Identify which cell holds the provided text, then report its (x, y) central coordinate. 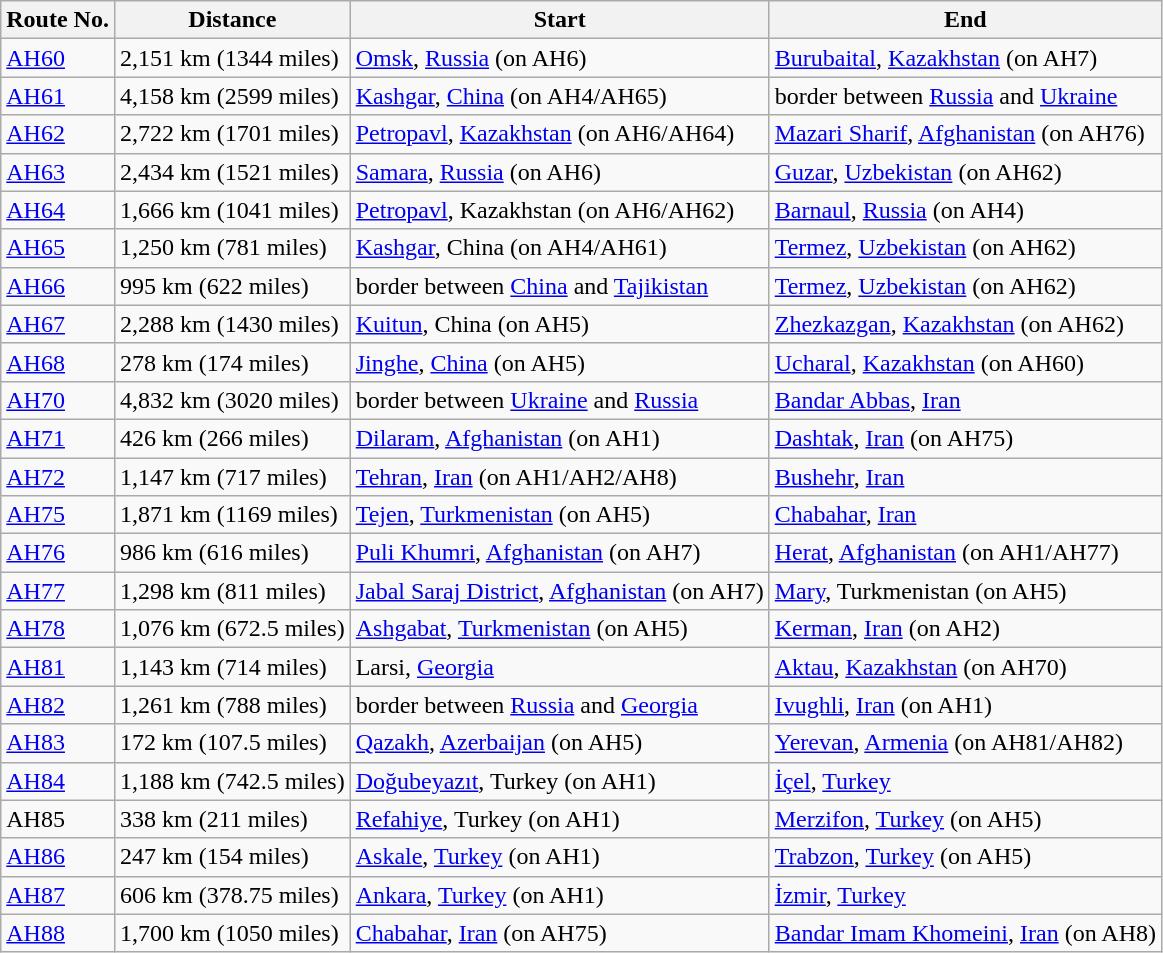
AH66 (58, 286)
Kuitun, China (on AH5) (560, 324)
AH71 (58, 438)
AH61 (58, 96)
1,143 km (714 miles) (232, 667)
Zhezkazgan, Kazakhstan (on AH62) (965, 324)
AH75 (58, 515)
Jabal Saraj District, Afghanistan (on AH7) (560, 591)
AH85 (58, 819)
AH83 (58, 743)
1,298 km (811 miles) (232, 591)
247 km (154 miles) (232, 857)
border between Ukraine and Russia (560, 400)
1,188 km (742.5 miles) (232, 781)
1,871 km (1169 miles) (232, 515)
Chabahar, Iran (965, 515)
Ankara, Turkey (on AH1) (560, 895)
border between Russia and Ukraine (965, 96)
Distance (232, 20)
Barnaul, Russia (on AH4) (965, 210)
606 km (378.75 miles) (232, 895)
1,076 km (672.5 miles) (232, 629)
Ucharal, Kazakhstan (on AH60) (965, 362)
Kashgar, China (on AH4/AH61) (560, 248)
Yerevan, Armenia (on AH81/AH82) (965, 743)
278 km (174 miles) (232, 362)
İçel, Turkey (965, 781)
Bandar Imam Khomeini, Iran (on AH8) (965, 933)
AH72 (58, 477)
AH77 (58, 591)
AH65 (58, 248)
border between China and Tajikistan (560, 286)
172 km (107.5 miles) (232, 743)
Omsk, Russia (on AH6) (560, 58)
AH63 (58, 172)
Qazakh, Azerbaijan (on AH5) (560, 743)
AH87 (58, 895)
Chabahar, Iran (on AH75) (560, 933)
Petropavl, Kazakhstan (on AH6/AH62) (560, 210)
Ashgabat, Turkmenistan (on AH5) (560, 629)
Kerman, Iran (on AH2) (965, 629)
AH81 (58, 667)
1,666 km (1041 miles) (232, 210)
2,722 km (1701 miles) (232, 134)
Guzar, Uzbekistan (on AH62) (965, 172)
4,832 km (3020 miles) (232, 400)
AH60 (58, 58)
Start (560, 20)
2,434 km (1521 miles) (232, 172)
AH84 (58, 781)
1,700 km (1050 miles) (232, 933)
Samara, Russia (on AH6) (560, 172)
338 km (211 miles) (232, 819)
Askale, Turkey (on AH1) (560, 857)
Kashgar, China (on AH4/AH65) (560, 96)
Refahiye, Turkey (on AH1) (560, 819)
Bandar Abbas, Iran (965, 400)
Mary, Turkmenistan (on AH5) (965, 591)
AH76 (58, 553)
1,147 km (717 miles) (232, 477)
AH67 (58, 324)
Bushehr, Iran (965, 477)
AH86 (58, 857)
AH82 (58, 705)
Trabzon, Turkey (on AH5) (965, 857)
Puli Khumri, Afghanistan (on AH7) (560, 553)
Mazari Sharif, Afghanistan (on AH76) (965, 134)
1,250 km (781 miles) (232, 248)
AH78 (58, 629)
Tejen, Turkmenistan (on AH5) (560, 515)
AH68 (58, 362)
1,261 km (788 miles) (232, 705)
Burubaital, Kazakhstan (on AH7) (965, 58)
Ivughli, Iran (on AH1) (965, 705)
AH70 (58, 400)
Doğubeyazıt, Turkey (on AH1) (560, 781)
İzmir, Turkey (965, 895)
Merzifon, Turkey (on AH5) (965, 819)
995 km (622 miles) (232, 286)
2,288 km (1430 miles) (232, 324)
border between Russia and Georgia (560, 705)
986 km (616 miles) (232, 553)
Herat, Afghanistan (on AH1/AH77) (965, 553)
4,158 km (2599 miles) (232, 96)
Larsi, Georgia (560, 667)
Aktau, Kazakhstan (on AH70) (965, 667)
Dashtak, Iran (on AH75) (965, 438)
AH64 (58, 210)
Tehran, Iran (on AH1/AH2/AH8) (560, 477)
Route No. (58, 20)
End (965, 20)
AH62 (58, 134)
Dilaram, Afghanistan (on AH1) (560, 438)
426 km (266 miles) (232, 438)
Jinghe, China (on AH5) (560, 362)
Petropavl, Kazakhstan (on AH6/AH64) (560, 134)
AH88 (58, 933)
2,151 km (1344 miles) (232, 58)
